Capture the cell that displays the provided text and extract its (x, y) central coordinate. 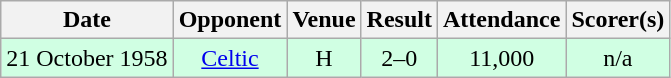
2–0 (399, 58)
11,000 (501, 58)
n/a (618, 58)
21 October 1958 (87, 58)
Venue (324, 20)
Scorer(s) (618, 20)
Date (87, 20)
Celtic (230, 58)
Opponent (230, 20)
Result (399, 20)
H (324, 58)
Attendance (501, 20)
